From the cell containing the given text, extract its center point as (X, Y) coordinate. 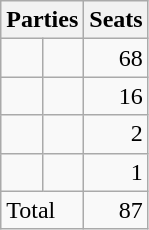
2 (116, 134)
68 (116, 58)
16 (116, 96)
87 (116, 210)
1 (116, 172)
Parties (42, 20)
Seats (116, 20)
Total (42, 210)
